Pinpoint the cell where the given text exists, returning its [x, y] midpoint coordinate. 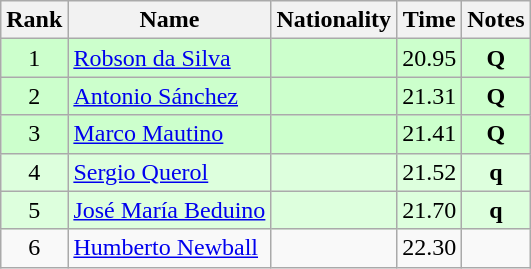
Robson da Silva [170, 58]
21.31 [430, 96]
2 [34, 96]
Antonio Sánchez [170, 96]
5 [34, 210]
Marco Mautino [170, 134]
Humberto Newball [170, 248]
Rank [34, 20]
Name [170, 20]
Time [430, 20]
22.30 [430, 248]
20.95 [430, 58]
21.52 [430, 172]
3 [34, 134]
Sergio Querol [170, 172]
21.70 [430, 210]
1 [34, 58]
Notes [496, 20]
21.41 [430, 134]
Nationality [334, 20]
José María Beduino [170, 210]
4 [34, 172]
6 [34, 248]
